For the text-containing cell, return its midpoint in [x, y] coordinate format. 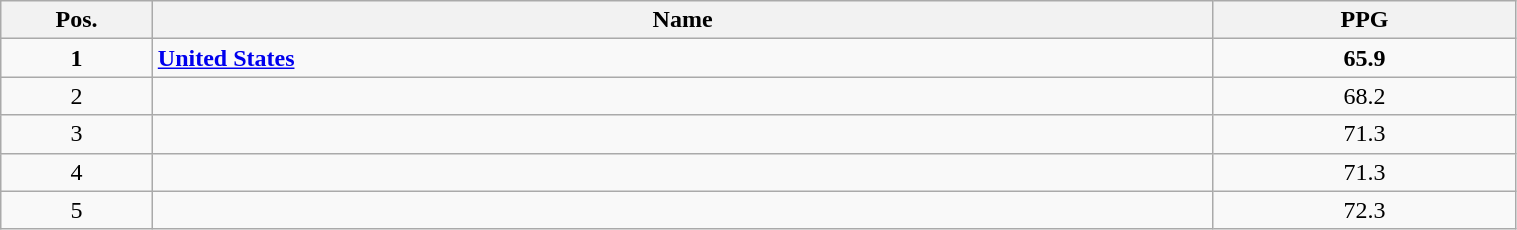
PPG [1364, 20]
United States [682, 58]
72.3 [1364, 210]
Name [682, 20]
3 [77, 134]
4 [77, 172]
5 [77, 210]
65.9 [1364, 58]
68.2 [1364, 96]
1 [77, 58]
Pos. [77, 20]
2 [77, 96]
